Output the (X, Y) coordinate of the center of the cell containing the given text.  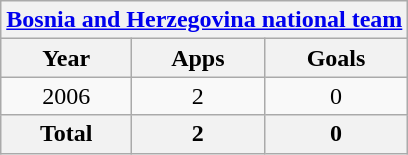
Goals (336, 58)
Total (66, 134)
Year (66, 58)
2006 (66, 96)
Bosnia and Herzegovina national team (204, 20)
Apps (198, 58)
